Provide the [x, y] coordinate of the cell's center where the given text is located.  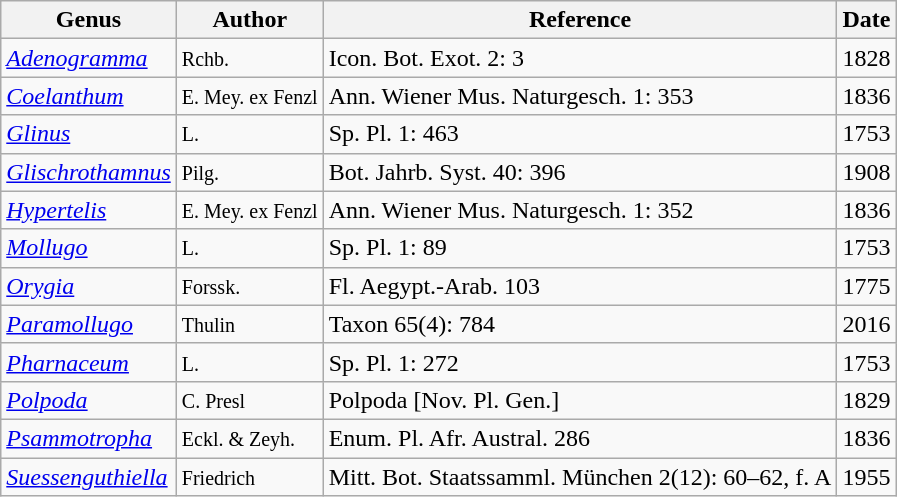
Sp. Pl. 1: 89 [580, 248]
Adenogramma [89, 58]
Polpoda [Nov. Pl. Gen.] [580, 400]
Coelanthum [89, 96]
Icon. Bot. Exot. 2: 3 [580, 58]
1829 [866, 400]
Ann. Wiener Mus. Naturgesch. 1: 352 [580, 210]
Fl. Aegypt.-Arab. 103 [580, 286]
Mollugo [89, 248]
1955 [866, 477]
C. Presl [250, 400]
Reference [580, 20]
1908 [866, 172]
Friedrich [250, 477]
Thulin [250, 324]
Date [866, 20]
Polpoda [89, 400]
Taxon 65(4): 784 [580, 324]
Hypertelis [89, 210]
Enum. Pl. Afr. Austral. 286 [580, 438]
Glischrothamnus [89, 172]
Pharnaceum [89, 362]
Forssk. [250, 286]
Paramollugo [89, 324]
Psammotropha [89, 438]
1828 [866, 58]
Bot. Jahrb. Syst. 40: 396 [580, 172]
Rchb. [250, 58]
Glinus [89, 134]
Orygia [89, 286]
Eckl. & Zeyh. [250, 438]
Ann. Wiener Mus. Naturgesch. 1: 353 [580, 96]
Genus [89, 20]
Suessenguthiella [89, 477]
2016 [866, 324]
1775 [866, 286]
Sp. Pl. 1: 463 [580, 134]
Pilg. [250, 172]
Mitt. Bot. Staatssamml. München 2(12): 60–62, f. A [580, 477]
Sp. Pl. 1: 272 [580, 362]
Author [250, 20]
